Search for the cell housing the specified text and yield its [X, Y] center coordinate. 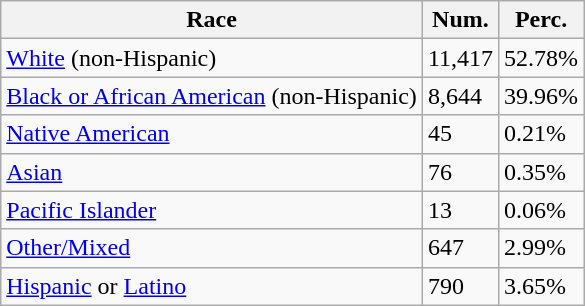
76 [460, 172]
790 [460, 286]
0.35% [542, 172]
11,417 [460, 58]
Other/Mixed [212, 248]
8,644 [460, 96]
Hispanic or Latino [212, 286]
647 [460, 248]
2.99% [542, 248]
0.06% [542, 210]
3.65% [542, 286]
39.96% [542, 96]
45 [460, 134]
White (non-Hispanic) [212, 58]
0.21% [542, 134]
Perc. [542, 20]
Num. [460, 20]
52.78% [542, 58]
Pacific Islander [212, 210]
Race [212, 20]
Asian [212, 172]
13 [460, 210]
Black or African American (non-Hispanic) [212, 96]
Native American [212, 134]
